Provide the [X, Y] coordinate of the cell's center where the given text is located.  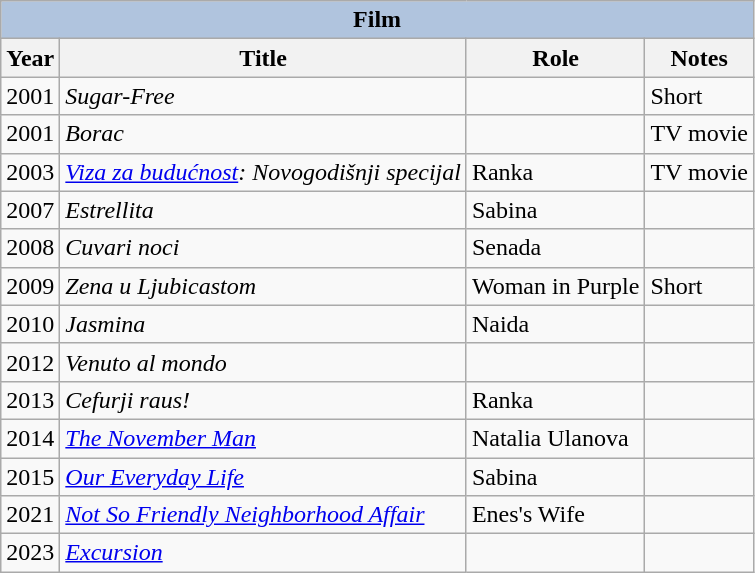
2012 [30, 362]
Cuvari noci [264, 248]
Zena u Ljubicastom [264, 286]
Venuto al mondo [264, 362]
Senada [555, 248]
Film [378, 20]
2015 [30, 477]
Viza za budućnost: Novogodišnji specijal [264, 172]
2021 [30, 515]
The November Man [264, 438]
Notes [700, 58]
Woman in Purple [555, 286]
2003 [30, 172]
Enes's Wife [555, 515]
2007 [30, 210]
2013 [30, 400]
Naida [555, 324]
2023 [30, 553]
2009 [30, 286]
2010 [30, 324]
Borac [264, 134]
Jasmina [264, 324]
Natalia Ulanova [555, 438]
Year [30, 58]
2008 [30, 248]
Not So Friendly Neighborhood Affair [264, 515]
Estrellita [264, 210]
Our Everyday Life [264, 477]
Sugar-Free [264, 96]
Excursion [264, 553]
Title [264, 58]
Cefurji raus! [264, 400]
Role [555, 58]
2014 [30, 438]
